From the cell containing the given text, extract its center point as (X, Y) coordinate. 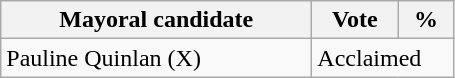
Acclaimed (383, 58)
Vote (355, 20)
Mayoral candidate (156, 20)
Pauline Quinlan (X) (156, 58)
% (426, 20)
